Scan for the cell matching the given text and deliver its (x, y) coordinate at center. 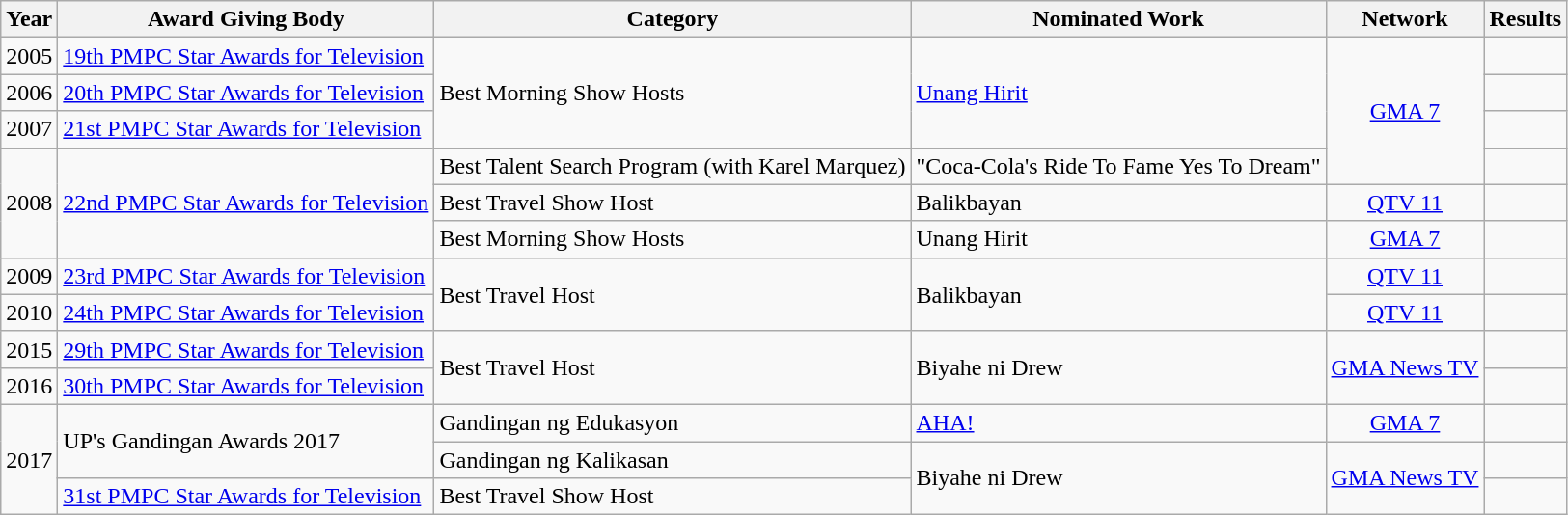
Results (1526, 19)
22nd PMPC Star Awards for Television (246, 203)
21st PMPC Star Awards for Television (246, 129)
2016 (29, 386)
2005 (29, 56)
20th PMPC Star Awards for Television (246, 93)
24th PMPC Star Awards for Television (246, 312)
2007 (29, 129)
2009 (29, 276)
"Coca-Cola's Ride To Fame Yes To Dream" (1118, 166)
19th PMPC Star Awards for Television (246, 56)
30th PMPC Star Awards for Television (246, 386)
Network (1405, 19)
2006 (29, 93)
2008 (29, 203)
Best Talent Search Program (with Karel Marquez) (673, 166)
2017 (29, 459)
Year (29, 19)
Nominated Work (1118, 19)
31st PMPC Star Awards for Television (246, 497)
Category (673, 19)
2010 (29, 312)
29th PMPC Star Awards for Television (246, 349)
2015 (29, 349)
23rd PMPC Star Awards for Television (246, 276)
Award Giving Body (246, 19)
UP's Gandingan Awards 2017 (246, 441)
Gandingan ng Edukasyon (673, 422)
Gandingan ng Kalikasan (673, 460)
AHA! (1118, 422)
